Output the (X, Y) coordinate of the center of the cell containing the given text.  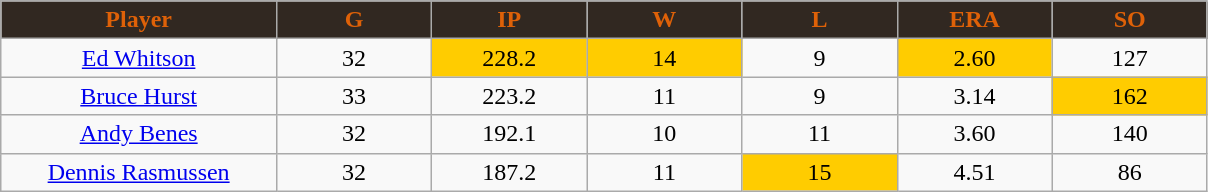
W (664, 20)
10 (664, 134)
223.2 (510, 96)
127 (1130, 58)
Dennis Rasmussen (139, 172)
G (354, 20)
Andy Benes (139, 134)
SO (1130, 20)
Bruce Hurst (139, 96)
162 (1130, 96)
2.60 (974, 58)
192.1 (510, 134)
ERA (974, 20)
228.2 (510, 58)
3.14 (974, 96)
33 (354, 96)
Player (139, 20)
4.51 (974, 172)
14 (664, 58)
3.60 (974, 134)
140 (1130, 134)
Ed Whitson (139, 58)
86 (1130, 172)
15 (820, 172)
L (820, 20)
187.2 (510, 172)
IP (510, 20)
